Detect which cell encompasses the target text, then output its [X, Y] center coordinate. 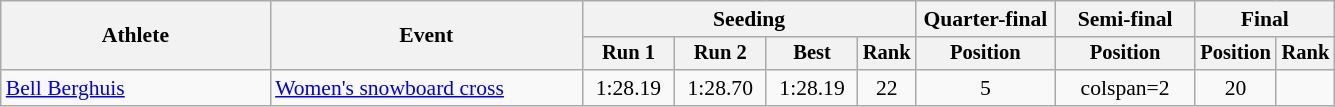
Athlete [136, 36]
colspan=2 [1125, 88]
Final [1265, 19]
Run 2 [720, 54]
Bell Berghuis [136, 88]
5 [986, 88]
Event [426, 36]
Seeding [750, 19]
1:28.70 [720, 88]
Semi-final [1125, 19]
20 [1236, 88]
Quarter-final [986, 19]
Run 1 [629, 54]
Best [812, 54]
22 [887, 88]
Women's snowboard cross [426, 88]
